From the cell containing the given text, extract its center point as [X, Y] coordinate. 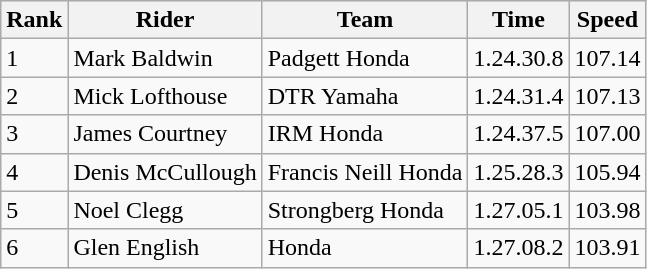
Speed [608, 20]
107.14 [608, 58]
1.24.31.4 [518, 96]
Francis Neill Honda [365, 172]
Rider [165, 20]
105.94 [608, 172]
Mark Baldwin [165, 58]
Honda [365, 248]
103.91 [608, 248]
103.98 [608, 210]
Padgett Honda [365, 58]
1 [34, 58]
Mick Lofthouse [165, 96]
Glen English [165, 248]
1.27.08.2 [518, 248]
Rank [34, 20]
DTR Yamaha [365, 96]
Team [365, 20]
1.25.28.3 [518, 172]
James Courtney [165, 134]
3 [34, 134]
1.24.30.8 [518, 58]
IRM Honda [365, 134]
1.27.05.1 [518, 210]
4 [34, 172]
107.00 [608, 134]
1.24.37.5 [518, 134]
Noel Clegg [165, 210]
6 [34, 248]
107.13 [608, 96]
Strongberg Honda [365, 210]
2 [34, 96]
Denis McCullough [165, 172]
Time [518, 20]
5 [34, 210]
